Return the [X, Y] coordinate for the center point of the cell that contains the specified text.  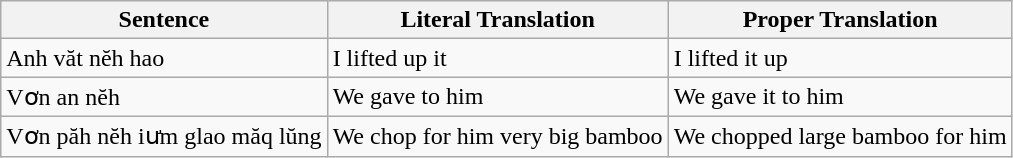
I lifted up it [498, 58]
Vơn an nĕh [164, 97]
We chop for him very big bamboo [498, 136]
Proper Translation [840, 20]
Literal Translation [498, 20]
Anh văt nĕh hao [164, 58]
Sentence [164, 20]
We gave to him [498, 97]
We gave it to him [840, 97]
We chopped large bamboo for him [840, 136]
Vơn păh nĕh iưm glao măq lŭng [164, 136]
I lifted it up [840, 58]
